Provide the (X, Y) coordinate of the cell's center where the given text is located.  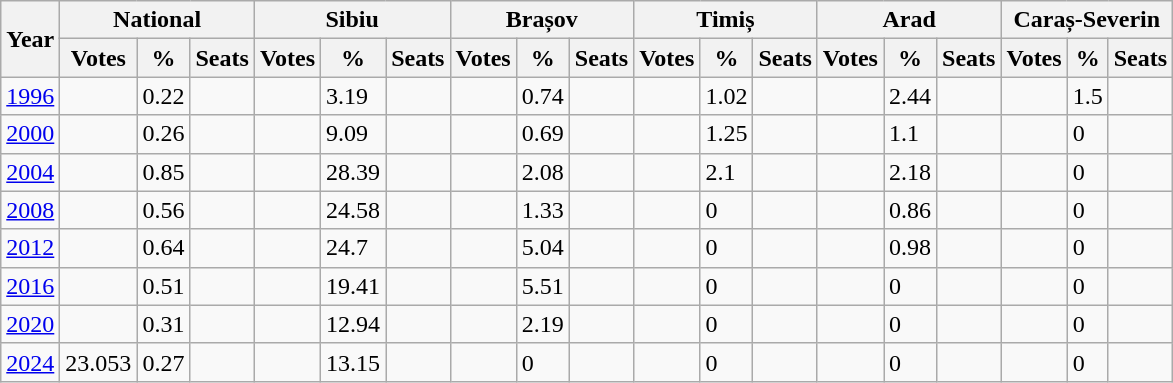
9.09 (354, 134)
28.39 (354, 172)
1.33 (542, 210)
0.51 (164, 286)
2000 (30, 134)
2024 (30, 362)
19.41 (354, 286)
2.44 (910, 96)
13.15 (354, 362)
0.64 (164, 248)
1.25 (726, 134)
2.1 (726, 172)
0.56 (164, 210)
0.86 (910, 210)
2012 (30, 248)
1.1 (910, 134)
Year (30, 39)
2.19 (542, 324)
2020 (30, 324)
1.02 (726, 96)
3.19 (354, 96)
12.94 (354, 324)
2.18 (910, 172)
0.69 (542, 134)
2004 (30, 172)
National (158, 20)
5.04 (542, 248)
0.74 (542, 96)
5.51 (542, 286)
Caraș-Severin (1087, 20)
2016 (30, 286)
2008 (30, 210)
Brașov (542, 20)
2.08 (542, 172)
Timiș (726, 20)
24.58 (354, 210)
Sibiu (352, 20)
0.26 (164, 134)
0.85 (164, 172)
23.053 (98, 362)
Arad (909, 20)
0.22 (164, 96)
0.31 (164, 324)
0.98 (910, 248)
0.27 (164, 362)
1.5 (1088, 96)
1996 (30, 96)
24.7 (354, 248)
